Return the [x, y] coordinate for the center point of the cell that contains the specified text.  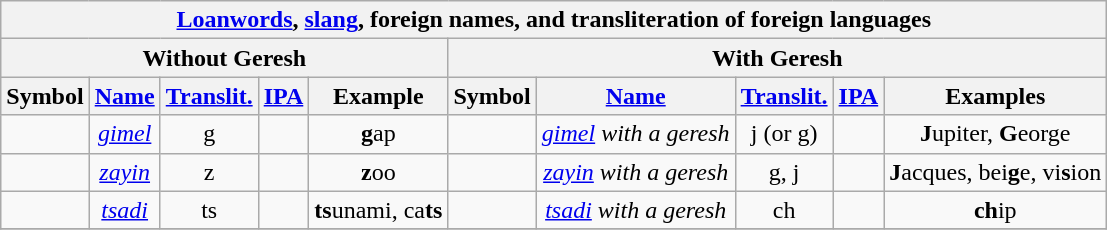
tsadi [124, 210]
Without Geresh [224, 58]
Jupiter, George [996, 134]
Loanwords, slang, foreign names, and transliteration of foreign languages [554, 20]
gimel [124, 134]
ts [209, 210]
With Geresh [778, 58]
Jacques, beige, vision [996, 172]
z [209, 172]
j (or g) [784, 134]
g [209, 134]
tsunami, cats [378, 210]
tsadi with a geresh [636, 210]
Example [378, 96]
Examples [996, 96]
ch [784, 210]
gap [378, 134]
g, j [784, 172]
zayin with a geresh [636, 172]
chip [996, 210]
zayin [124, 172]
gimel with a geresh [636, 134]
zoo [378, 172]
